Provide the [x, y] coordinate of the cell's center where the given text is located.  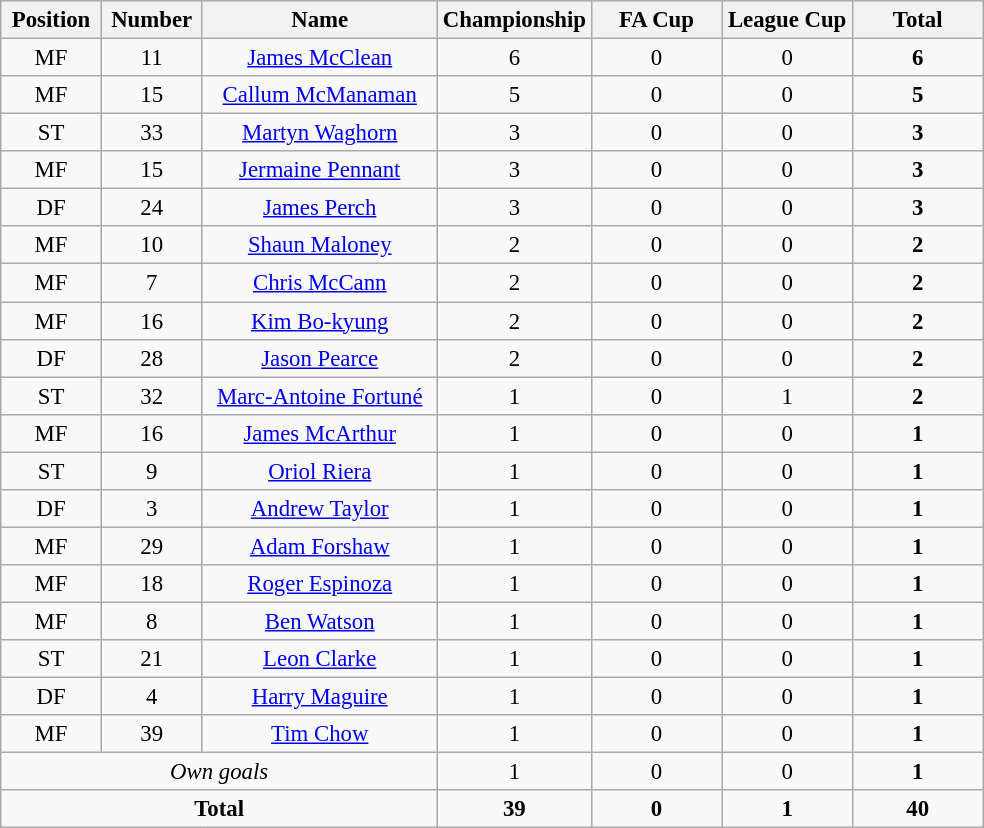
Callum McManaman [320, 95]
League Cup [788, 20]
FA Cup [656, 20]
James Perch [320, 208]
18 [152, 584]
Jason Pearce [320, 358]
Roger Espinoza [320, 584]
James McArthur [320, 433]
24 [152, 208]
32 [152, 396]
Oriol Riera [320, 471]
Adam Forshaw [320, 546]
Tim Chow [320, 734]
James McClean [320, 58]
Kim Bo-kyung [320, 321]
40 [918, 809]
21 [152, 659]
Marc-Antoine Fortuné [320, 396]
Championship [515, 20]
Number [152, 20]
28 [152, 358]
7 [152, 283]
8 [152, 621]
Jermaine Pennant [320, 170]
Leon Clarke [320, 659]
Harry Maguire [320, 697]
Andrew Taylor [320, 509]
Chris McCann [320, 283]
4 [152, 697]
Name [320, 20]
11 [152, 58]
Martyn Waghorn [320, 133]
29 [152, 546]
Shaun Maloney [320, 245]
Position [52, 20]
10 [152, 245]
Ben Watson [320, 621]
Own goals [220, 772]
9 [152, 471]
33 [152, 133]
